For the text-containing cell, return its midpoint in [X, Y] coordinate format. 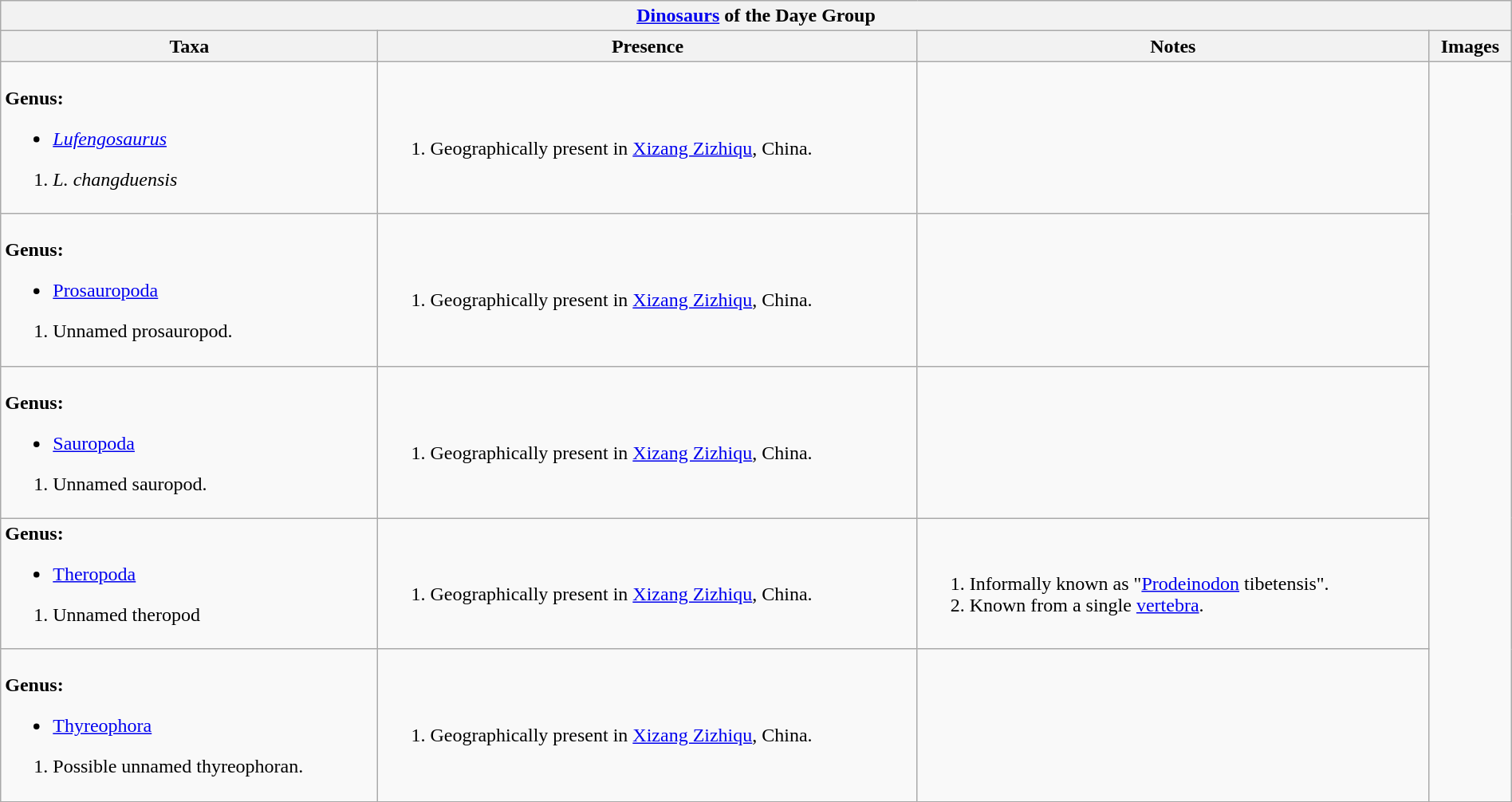
Notes [1172, 46]
Genus:TheropodaUnnamed theropod [190, 584]
Genus:ThyreophoraPossible unnamed thyreophoran. [190, 725]
Genus:ProsauropodaUnnamed prosauropod. [190, 290]
Informally known as "Prodeinodon tibetensis".Known from a single vertebra. [1172, 584]
Genus:SauropodaUnnamed sauropod. [190, 442]
Dinosaurs of the Daye Group [756, 16]
Taxa [190, 46]
Presence [648, 46]
Genus:LufengosaurusL. changduensis [190, 137]
Images [1471, 46]
